Provide the [x, y] coordinate of the cell's center where the given text is located.  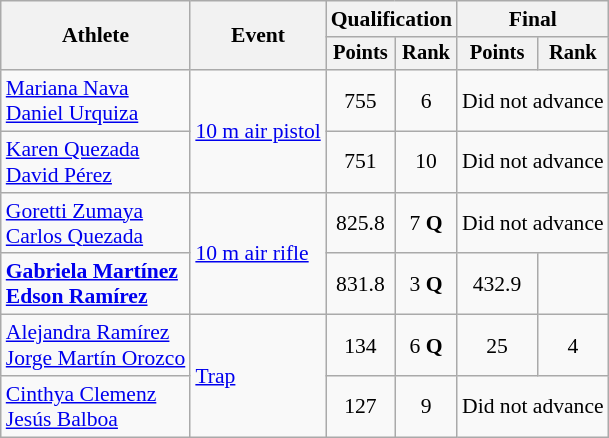
Alejandra RamírezJorge Martín Orozco [96, 346]
Event [258, 36]
831.8 [360, 284]
10 m air pistol [258, 131]
127 [360, 406]
Mariana NavaDaniel Urquiza [96, 100]
751 [360, 162]
10 m air rifle [258, 254]
4 [573, 346]
Athlete [96, 36]
Karen QuezadaDavid Pérez [96, 162]
825.8 [360, 224]
134 [360, 346]
755 [360, 100]
10 [426, 162]
Gabriela MartínezEdson Ramírez [96, 284]
25 [497, 346]
6 [426, 100]
Cinthya ClemenzJesús Balboa [96, 406]
6 Q [426, 346]
7 Q [426, 224]
9 [426, 406]
Trap [258, 376]
Final [533, 19]
Qualification [392, 19]
Goretti ZumayaCarlos Quezada [96, 224]
432.9 [497, 284]
3 Q [426, 284]
